Provide the (X, Y) coordinate of the cell's center where the given text is located.  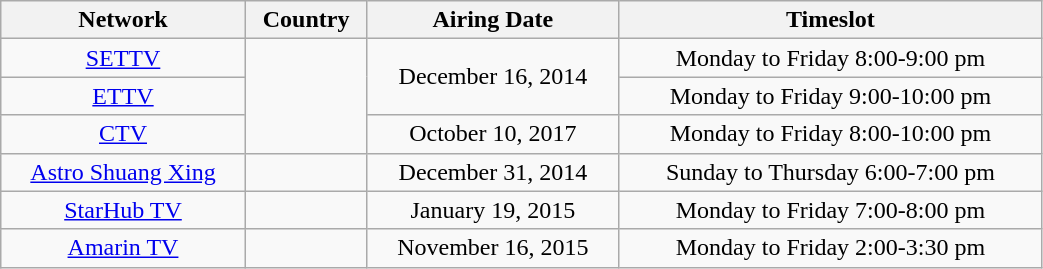
Sunday to Thursday 6:00-7:00 pm (830, 172)
StarHub TV (123, 210)
ETTV (123, 96)
Timeslot (830, 20)
October 10, 2017 (493, 134)
Network (123, 20)
Country (306, 20)
Monday to Friday 9:00-10:00 pm (830, 96)
Airing Date (493, 20)
Monday to Friday 2:00-3:30 pm (830, 248)
Monday to Friday 8:00-9:00 pm (830, 58)
Amarin TV (123, 248)
December 16, 2014 (493, 77)
Monday to Friday 7:00-8:00 pm (830, 210)
January 19, 2015 (493, 210)
CTV (123, 134)
December 31, 2014 (493, 172)
Monday to Friday 8:00-10:00 pm (830, 134)
November 16, 2015 (493, 248)
Astro Shuang Xing (123, 172)
SETTV (123, 58)
